Pinpoint the cell where the given text exists, returning its (x, y) midpoint coordinate. 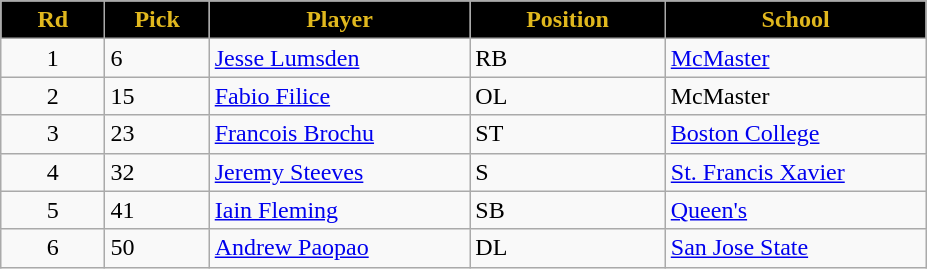
ST (568, 134)
Pick (157, 20)
Jeremy Steeves (340, 172)
2 (53, 96)
32 (157, 172)
Francois Brochu (340, 134)
Player (340, 20)
41 (157, 210)
Fabio Filice (340, 96)
Rd (53, 20)
San Jose State (796, 248)
Position (568, 20)
Boston College (796, 134)
Andrew Paopao (340, 248)
SB (568, 210)
St. Francis Xavier (796, 172)
Iain Fleming (340, 210)
OL (568, 96)
DL (568, 248)
S (568, 172)
3 (53, 134)
5 (53, 210)
Jesse Lumsden (340, 58)
Queen's (796, 210)
23 (157, 134)
15 (157, 96)
50 (157, 248)
4 (53, 172)
RB (568, 58)
School (796, 20)
1 (53, 58)
